Capture the cell that displays the provided text and extract its (x, y) central coordinate. 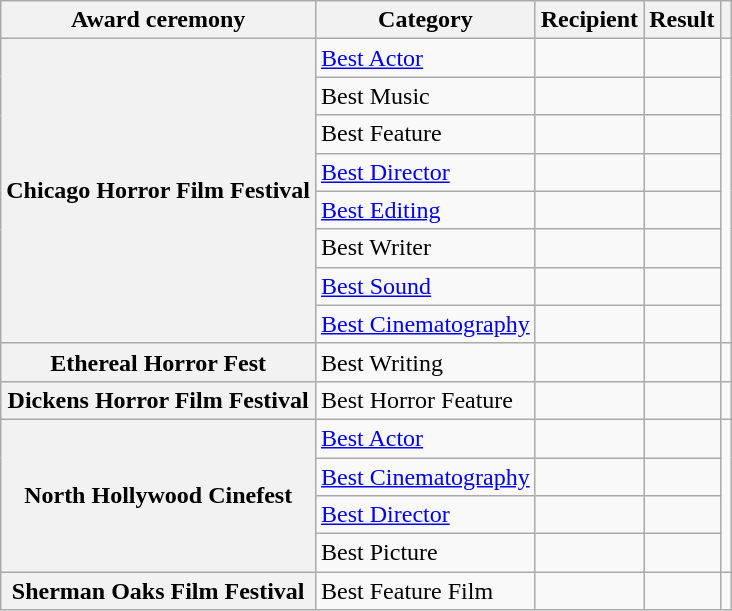
Best Sound (426, 286)
Best Feature (426, 134)
Best Feature Film (426, 591)
Result (682, 20)
Chicago Horror Film Festival (158, 191)
Ethereal Horror Fest (158, 362)
Best Editing (426, 210)
Best Writer (426, 248)
Best Horror Feature (426, 400)
Category (426, 20)
Recipient (589, 20)
Dickens Horror Film Festival (158, 400)
Best Writing (426, 362)
Sherman Oaks Film Festival (158, 591)
Best Picture (426, 553)
Best Music (426, 96)
North Hollywood Cinefest (158, 495)
Award ceremony (158, 20)
